Identify which cell holds the provided text, then report its (x, y) central coordinate. 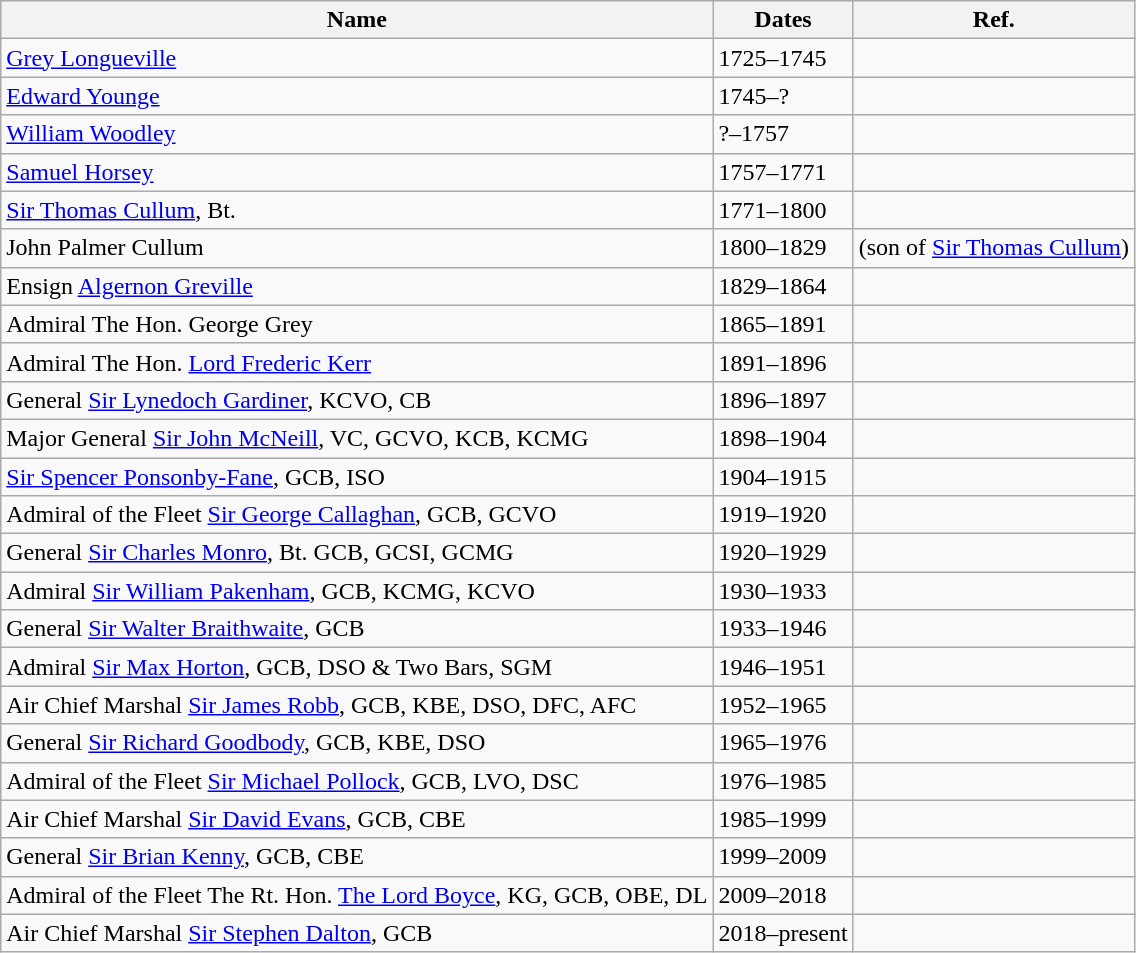
1896–1897 (783, 400)
1930–1933 (783, 591)
1745–? (783, 96)
William Woodley (357, 134)
1904–1915 (783, 477)
Samuel Horsey (357, 172)
General Sir Richard Goodbody, GCB, KBE, DSO (357, 743)
Admiral of the Fleet Sir George Callaghan, GCB, GCVO (357, 515)
Name (357, 20)
1771–1800 (783, 210)
General Sir Charles Monro, Bt. GCB, GCSI, GCMG (357, 553)
Sir Spencer Ponsonby-Fane, GCB, ISO (357, 477)
1999–2009 (783, 857)
Admiral The Hon. Lord Frederic Kerr (357, 362)
1829–1864 (783, 286)
1865–1891 (783, 324)
Air Chief Marshal Sir David Evans, GCB, CBE (357, 819)
Edward Younge (357, 96)
?–1757 (783, 134)
General Sir Walter Braithwaite, GCB (357, 629)
1985–1999 (783, 819)
Ensign Algernon Greville (357, 286)
1965–1976 (783, 743)
John Palmer Cullum (357, 248)
Admiral The Hon. George Grey (357, 324)
General Sir Lynedoch Gardiner, KCVO, CB (357, 400)
Sir Thomas Cullum, Bt. (357, 210)
Major General Sir John McNeill, VC, GCVO, KCB, KCMG (357, 438)
1952–1965 (783, 705)
Grey Longueville (357, 58)
1920–1929 (783, 553)
Ref. (994, 20)
2009–2018 (783, 895)
Dates (783, 20)
1891–1896 (783, 362)
Air Chief Marshal Sir James Robb, GCB, KBE, DSO, DFC, AFC (357, 705)
Admiral Sir Max Horton, GCB, DSO & Two Bars, SGM (357, 667)
Air Chief Marshal Sir Stephen Dalton, GCB (357, 933)
2018–present (783, 933)
1933–1946 (783, 629)
General Sir Brian Kenny, GCB, CBE (357, 857)
1725–1745 (783, 58)
Admiral of the Fleet The Rt. Hon. The Lord Boyce, KG, GCB, OBE, DL (357, 895)
1919–1920 (783, 515)
1800–1829 (783, 248)
(son of Sir Thomas Cullum) (994, 248)
Admiral Sir William Pakenham, GCB, KCMG, KCVO (357, 591)
1898–1904 (783, 438)
Admiral of the Fleet Sir Michael Pollock, GCB, LVO, DSC (357, 781)
1757–1771 (783, 172)
1946–1951 (783, 667)
1976–1985 (783, 781)
